Return [x, y] of the center of cell containing provided text 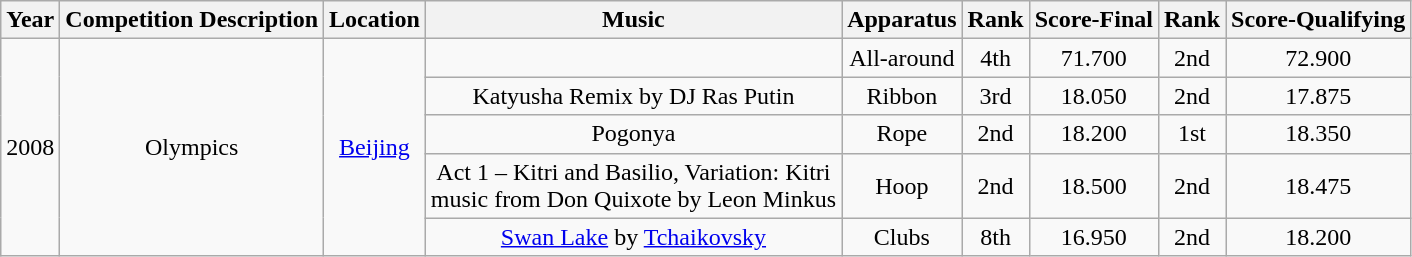
Hoop [902, 186]
Music [633, 20]
Year [30, 20]
Pogonya [633, 134]
All-around [902, 58]
1st [1192, 134]
Swan Lake by Tchaikovsky [633, 237]
18.050 [1094, 96]
Katyusha Remix by DJ Ras Putin [633, 96]
Score-Qualifying [1318, 20]
Act 1 – Kitri and Basilio, Variation: Kitri music from Don Quixote by Leon Minkus [633, 186]
72.900 [1318, 58]
4th [996, 58]
3rd [996, 96]
Clubs [902, 237]
16.950 [1094, 237]
Location [375, 20]
Apparatus [902, 20]
Score-Final [1094, 20]
2008 [30, 148]
71.700 [1094, 58]
Rope [902, 134]
18.475 [1318, 186]
Ribbon [902, 96]
8th [996, 237]
Competition Description [192, 20]
18.500 [1094, 186]
Olympics [192, 148]
17.875 [1318, 96]
18.350 [1318, 134]
Beijing [375, 148]
